Detect which cell encompasses the target text, then output its [X, Y] center coordinate. 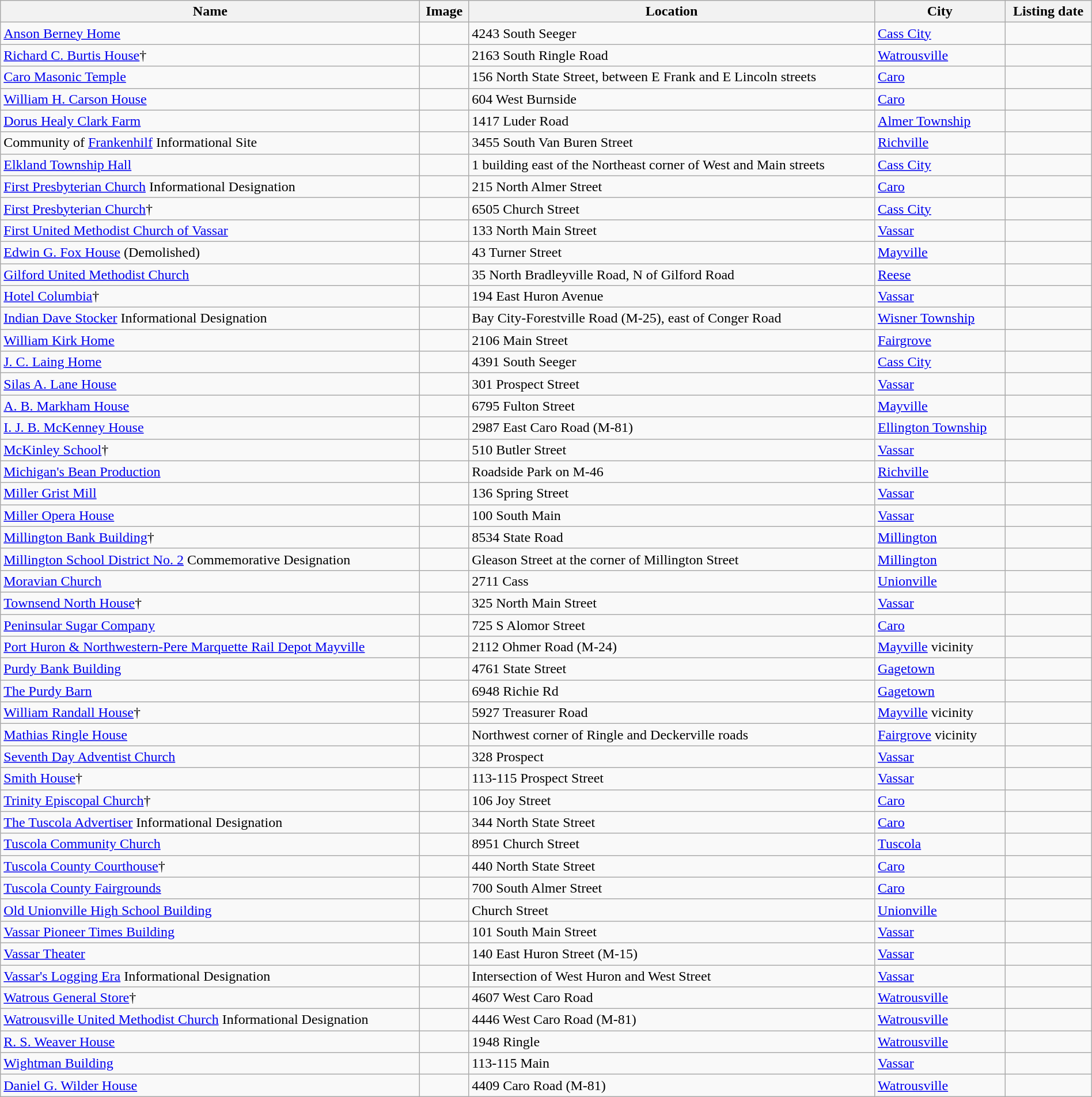
215 North Almer Street [672, 187]
Tuscola County Courthouse† [210, 866]
Vassar's Logging Era Informational Designation [210, 976]
Tuscola Community Church [210, 844]
Trinity Episcopal Church† [210, 800]
5927 Treasurer Road [672, 713]
Townsend North House† [210, 603]
Location [672, 12]
Wightman Building [210, 1064]
113-115 Prospect Street [672, 779]
Almer Township [940, 121]
Seventh Day Adventist Church [210, 757]
Listing date [1048, 12]
133 North Main Street [672, 230]
725 S Alomor Street [672, 625]
2987 East Caro Road (M-81) [672, 428]
City [940, 12]
700 South Almer Street [672, 888]
4243 South Seeger [672, 33]
604 West Burnside [672, 99]
The Tuscola Advertiser Informational Designation [210, 822]
35 North Bradleyville Road, N of Gilford Road [672, 275]
I. J. B. McKenney House [210, 428]
Gilford United Methodist Church [210, 275]
R. S. Weaver House [210, 1042]
William Randall House† [210, 713]
Name [210, 12]
J. C. Laing Home [210, 362]
Old Unionville High School Building [210, 910]
8951 Church Street [672, 844]
4607 West Caro Road [672, 998]
328 Prospect [672, 757]
First Presbyterian Church† [210, 208]
Port Huron & Northwestern-Pere Marquette Rail Depot Mayville [210, 647]
The Purdy Barn [210, 691]
2112 Ohmer Road (M-24) [672, 647]
Hotel Columbia† [210, 297]
Roadside Park on M-46 [672, 472]
Silas A. Lane House [210, 384]
Northwest corner of Ringle and Deckerville roads [672, 735]
Watrousville United Methodist Church Informational Designation [210, 1020]
Caro Masonic Temple [210, 77]
First United Methodist Church of Vassar [210, 230]
301 Prospect Street [672, 384]
Wisner Township [940, 318]
1 building east of the Northeast corner of West and Main streets [672, 165]
Bay City-Forestville Road (M-25), east of Conger Road [672, 318]
1948 Ringle [672, 1042]
4409 Caro Road (M-81) [672, 1085]
McKinley School† [210, 450]
Watrous General Store† [210, 998]
344 North State Street [672, 822]
136 Spring Street [672, 494]
Michigan's Bean Production [210, 472]
Fairgrove [940, 340]
Millington Bank Building† [210, 537]
Miller Grist Mill [210, 494]
4446 West Caro Road (M-81) [672, 1020]
Vassar Pioneer Times Building [210, 932]
Edwin G. Fox House (Demolished) [210, 252]
Intersection of West Huron and West Street [672, 976]
Miller Opera House [210, 515]
Elkland Township Hall [210, 165]
William Kirk Home [210, 340]
4391 South Seeger [672, 362]
Peninsular Sugar Company [210, 625]
Vassar Theater [210, 954]
Indian Dave Stocker Informational Designation [210, 318]
6948 Richie Rd [672, 691]
194 East Huron Avenue [672, 297]
Richard C. Burtis House† [210, 55]
101 South Main Street [672, 932]
Daniel G. Wilder House [210, 1085]
Reese [940, 275]
Millington School District No. 2 Commemorative Designation [210, 559]
6505 Church Street [672, 208]
Church Street [672, 910]
Purdy Bank Building [210, 669]
Mathias Ringle House [210, 735]
Image [445, 12]
Moravian Church [210, 581]
8534 State Road [672, 537]
156 North State Street, between E Frank and E Lincoln streets [672, 77]
440 North State Street [672, 866]
Fairgrove vicinity [940, 735]
2711 Cass [672, 581]
325 North Main Street [672, 603]
43 Turner Street [672, 252]
2106 Main Street [672, 340]
100 South Main [672, 515]
A. B. Markham House [210, 406]
6795 Fulton Street [672, 406]
Tuscola [940, 844]
First Presbyterian Church Informational Designation [210, 187]
Tuscola County Fairgrounds [210, 888]
510 Butler Street [672, 450]
113-115 Main [672, 1064]
Ellington Township [940, 428]
106 Joy Street [672, 800]
3455 South Van Buren Street [672, 143]
William H. Carson House [210, 99]
Gleason Street at the corner of Millington Street [672, 559]
140 East Huron Street (M-15) [672, 954]
4761 State Street [672, 669]
Smith House† [210, 779]
Community of Frankenhilf Informational Site [210, 143]
Anson Berney Home [210, 33]
Dorus Healy Clark Farm [210, 121]
2163 South Ringle Road [672, 55]
1417 Luder Road [672, 121]
